Detect which cell encompasses the target text, then output its (X, Y) center coordinate. 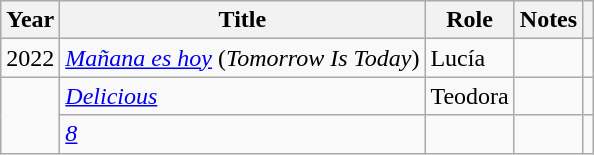
Role (470, 20)
Year (30, 20)
Teodora (470, 96)
Mañana es hoy (Tomorrow Is Today) (242, 58)
Notes (548, 20)
2022 (30, 58)
8 (242, 134)
Delicious (242, 96)
Lucía (470, 58)
Title (242, 20)
